Return [x, y] of the center of cell containing provided text 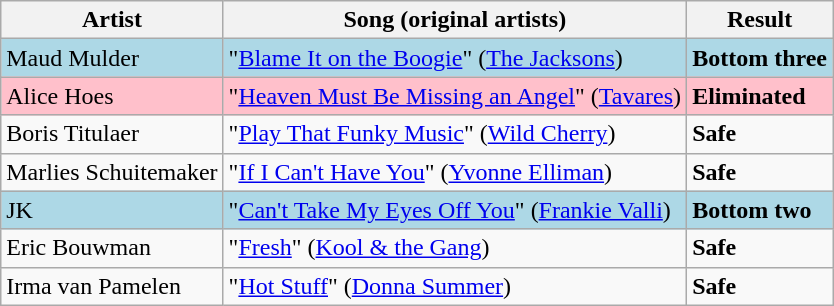
Marlies Schuitemaker [112, 172]
"If I Can't Have You" (Yvonne Elliman) [455, 172]
Song (original artists) [455, 20]
Artist [112, 20]
"Blame It on the Boogie" (The Jacksons) [455, 58]
JK [112, 210]
"Play That Funky Music" (Wild Cherry) [455, 134]
"Heaven Must Be Missing an Angel" (Tavares) [455, 96]
Alice Hoes [112, 96]
Irma van Pamelen [112, 286]
Bottom three [760, 58]
Boris Titulaer [112, 134]
Eliminated [760, 96]
Eric Bouwman [112, 248]
"Can't Take My Eyes Off You" (Frankie Valli) [455, 210]
"Hot Stuff" (Donna Summer) [455, 286]
Maud Mulder [112, 58]
Bottom two [760, 210]
"Fresh" (Kool & the Gang) [455, 248]
Result [760, 20]
